For the text-containing cell, return its midpoint in [X, Y] coordinate format. 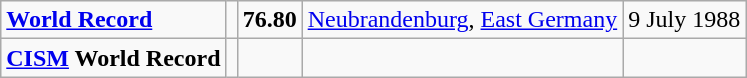
9 July 1988 [684, 20]
World Record [114, 20]
CISM World Record [114, 58]
76.80 [270, 20]
Neubrandenburg, East Germany [462, 20]
